Search for the cell housing the specified text and yield its (X, Y) center coordinate. 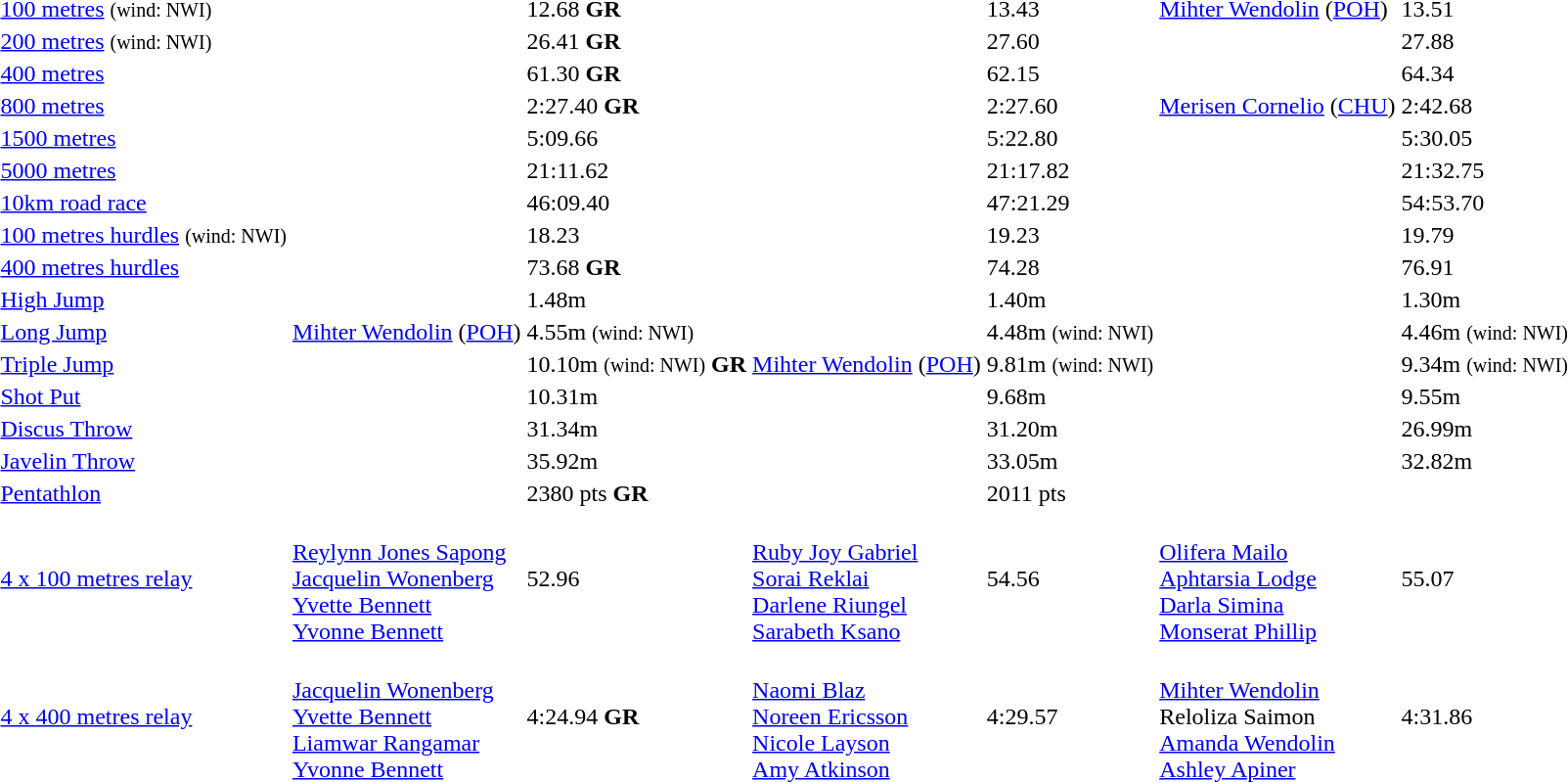
5:09.66 (637, 138)
10.31m (637, 396)
9.81m (wind: NWI) (1070, 364)
27.60 (1070, 41)
31.34m (637, 429)
Ruby Joy Gabriel Sorai Reklai Darlene Riungel Sarabeth Ksano (867, 578)
26.41 GR (637, 41)
62.15 (1070, 73)
Reylynn Jones Sapong Jacquelin Wonenberg Yvette Bennett Yvonne Bennett (407, 578)
Olifera Mailo Aphtarsia Lodge Darla Simina Monserat Phillip (1277, 578)
31.20m (1070, 429)
2011 pts (1070, 493)
Merisen Cornelio (CHU) (1277, 106)
5:22.80 (1070, 138)
1.48m (637, 299)
21:17.82 (1070, 170)
47:21.29 (1070, 203)
61.30 GR (637, 73)
52.96 (637, 578)
9.68m (1070, 396)
18.23 (637, 235)
2:27.60 (1070, 106)
54.56 (1070, 578)
21:11.62 (637, 170)
2:27.40 GR (637, 106)
74.28 (1070, 267)
73.68 GR (637, 267)
1.40m (1070, 299)
2380 pts GR (637, 493)
35.92m (637, 461)
19.23 (1070, 235)
4.48m (wind: NWI) (1070, 332)
46:09.40 (637, 203)
10.10m (wind: NWI) GR (637, 364)
4.55m (wind: NWI) (637, 332)
33.05m (1070, 461)
